Return the (x, y) coordinate for the center point of the cell that contains the specified text.  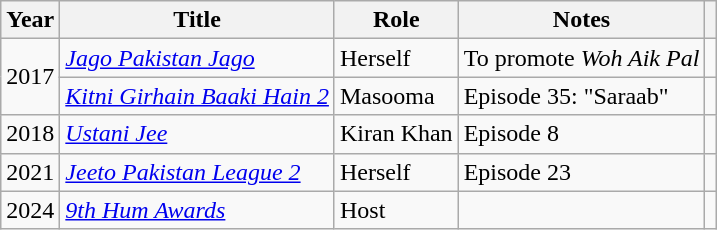
Jago Pakistan Jago (198, 58)
Year (30, 20)
Jeeto Pakistan League 2 (198, 172)
To promote Woh Aik Pal (582, 58)
2021 (30, 172)
Ustani Jee (198, 134)
2018 (30, 134)
Title (198, 20)
Masooma (396, 96)
Episode 35: "Saraab" (582, 96)
2017 (30, 77)
Kitni Girhain Baaki Hain 2 (198, 96)
9th Hum Awards (198, 210)
Role (396, 20)
Episode 8 (582, 134)
Host (396, 210)
Episode 23 (582, 172)
Kiran Khan (396, 134)
2024 (30, 210)
Notes (582, 20)
